Search for the cell housing the specified text and yield its (x, y) center coordinate. 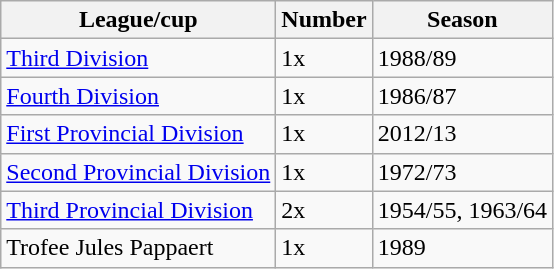
League/cup (138, 20)
1989 (462, 248)
1954/55, 1963/64 (462, 210)
1986/87 (462, 96)
Number (324, 20)
Third Provincial Division (138, 210)
Second Provincial Division (138, 172)
Season (462, 20)
First Provincial Division (138, 134)
Third Division (138, 58)
Trofee Jules Pappaert (138, 248)
1972/73 (462, 172)
2x (324, 210)
1988/89 (462, 58)
2012/13 (462, 134)
Fourth Division (138, 96)
